Find where the given text appears and provide that cell's center as (X, Y) coordinate. 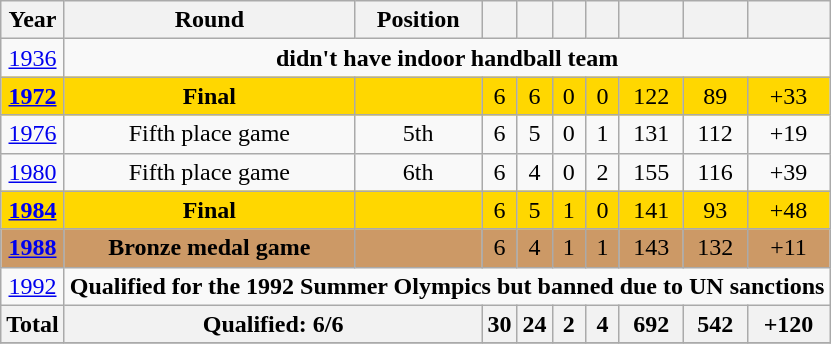
112 (715, 134)
Qualified for the 1992 Summer Olympics but banned due to UN sanctions (447, 286)
5th (418, 134)
+120 (788, 324)
Qualified: 6/6 (273, 324)
1984 (33, 210)
+33 (788, 96)
116 (715, 172)
1980 (33, 172)
542 (715, 324)
692 (651, 324)
131 (651, 134)
1992 (33, 286)
+19 (788, 134)
1972 (33, 96)
1976 (33, 134)
143 (651, 248)
89 (715, 96)
30 (500, 324)
24 (534, 324)
Position (418, 20)
122 (651, 96)
155 (651, 172)
132 (715, 248)
+39 (788, 172)
+48 (788, 210)
Round (209, 20)
1988 (33, 248)
6th (418, 172)
93 (715, 210)
didn't have indoor handball team (447, 58)
+11 (788, 248)
141 (651, 210)
Total (33, 324)
Bronze medal game (209, 248)
Year (33, 20)
1936 (33, 58)
